Locate the cell with the specified text and output its (X, Y) center coordinate. 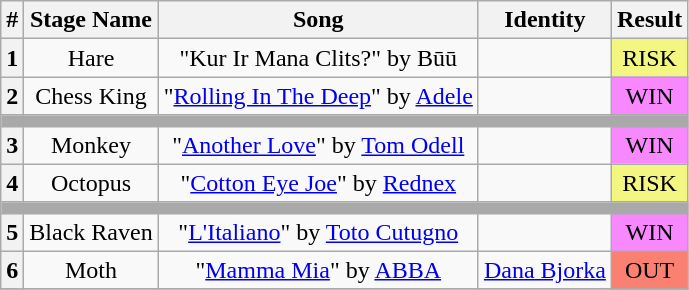
5 (12, 232)
Result (649, 20)
Octopus (91, 183)
# (12, 20)
"Kur Ir Mana Clits?" by Būū (318, 58)
Stage Name (91, 20)
Dana Bjorka (544, 270)
1 (12, 58)
2 (12, 96)
Hare (91, 58)
OUT (649, 270)
Monkey (91, 145)
4 (12, 183)
3 (12, 145)
Song (318, 20)
6 (12, 270)
Chess King (91, 96)
"L'Italiano" by Toto Cutugno (318, 232)
Moth (91, 270)
Identity (544, 20)
"Another Love" by Tom Odell (318, 145)
"Mamma Mia" by ABBA (318, 270)
"Rolling In The Deep" by Adele (318, 96)
"Cotton Eye Joe" by Rednex (318, 183)
Black Raven (91, 232)
